Pinpoint the cell where the given text exists, returning its (X, Y) midpoint coordinate. 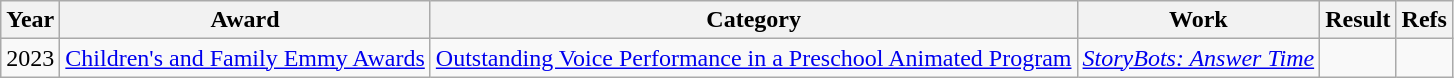
Refs (1424, 20)
Year (30, 20)
StoryBots: Answer Time (1198, 58)
Work (1198, 20)
Outstanding Voice Performance in a Preschool Animated Program (754, 58)
Result (1358, 20)
Category (754, 20)
Children's and Family Emmy Awards (245, 58)
2023 (30, 58)
Award (245, 20)
